Identify which cell holds the provided text, then report its [x, y] central coordinate. 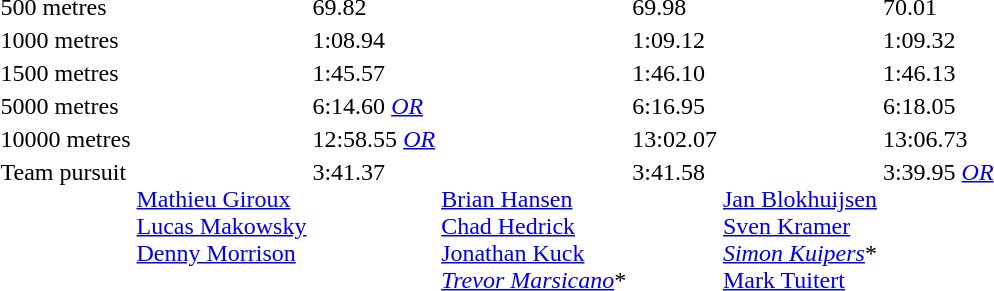
1:46.10 [675, 73]
1:08.94 [374, 40]
6:14.60 OR [374, 106]
12:58.55 OR [374, 139]
6:16.95 [675, 106]
1:45.57 [374, 73]
1:09.12 [675, 40]
13:02.07 [675, 139]
